Find where the given text appears and provide that cell's center as (x, y) coordinate. 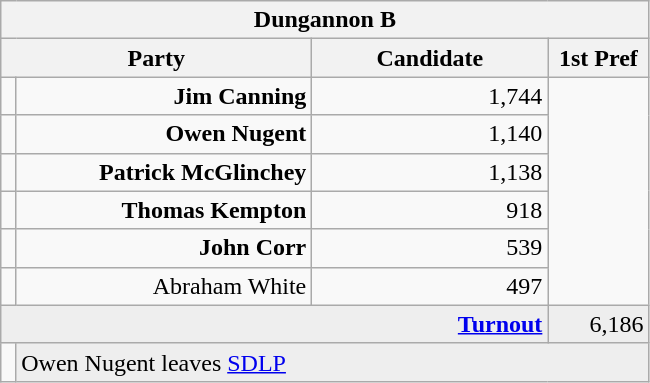
Owen Nugent (164, 134)
Dungannon B (325, 20)
Thomas Kempton (164, 210)
918 (430, 210)
539 (430, 248)
Jim Canning (164, 96)
1,140 (430, 134)
497 (430, 286)
1,744 (430, 96)
1,138 (430, 172)
Turnout (274, 324)
Owen Nugent leaves SDLP (332, 362)
1st Pref (598, 58)
Patrick McGlinchey (164, 172)
John Corr (164, 248)
6,186 (598, 324)
Abraham White (164, 286)
Candidate (430, 58)
Party (156, 58)
